Find where the given text appears and provide that cell's center as (x, y) coordinate. 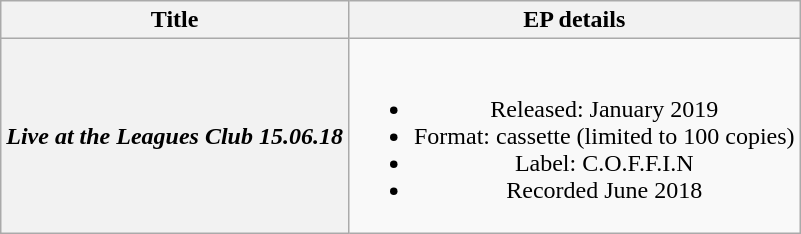
Title (175, 20)
Live at the Leagues Club 15.06.18 (175, 136)
EP details (574, 20)
Released: January 2019Format: cassette (limited to 100 copies)Label: C.O.F.F.I.NRecorded June 2018 (574, 136)
